Identify which cell holds the provided text, then report its (X, Y) central coordinate. 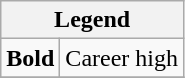
Legend (92, 20)
Bold (30, 58)
Career high (122, 58)
